From the cell containing the given text, extract its center point as (X, Y) coordinate. 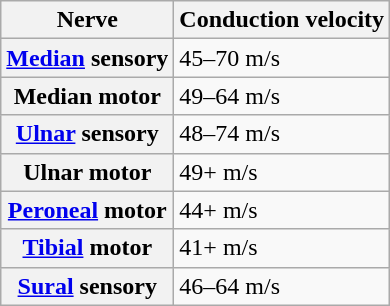
49–64 m/s (282, 96)
Nerve (88, 20)
44+ m/s (282, 210)
49+ m/s (282, 172)
Tibial motor (88, 248)
Ulnar motor (88, 172)
Median sensory (88, 58)
41+ m/s (282, 248)
Conduction velocity (282, 20)
48–74 m/s (282, 134)
45–70 m/s (282, 58)
Median motor (88, 96)
46–64 m/s (282, 286)
Ulnar sensory (88, 134)
Sural sensory (88, 286)
Peroneal motor (88, 210)
